Scan for the cell matching the given text and deliver its [X, Y] coordinate at center. 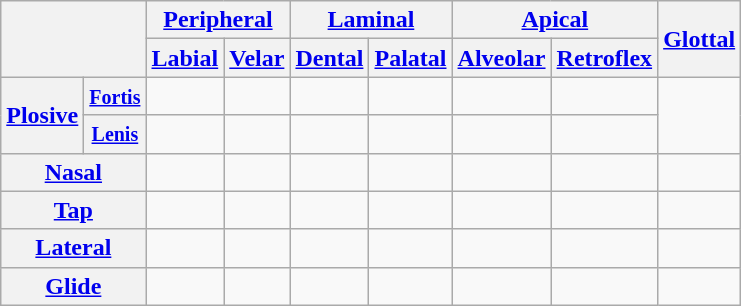
Peripheral [218, 20]
Alveolar [502, 58]
Nasal [74, 172]
Lateral [74, 248]
Palatal [410, 58]
Retroflex [604, 58]
Fortis [115, 96]
Lenis [115, 134]
Glide [74, 286]
Dental [330, 58]
Velar [257, 58]
Apical [555, 20]
Glottal [700, 39]
Laminal [371, 20]
Plosive [42, 115]
Tap [74, 210]
Labial [185, 58]
